Identify which cell holds the provided text, then report its [X, Y] central coordinate. 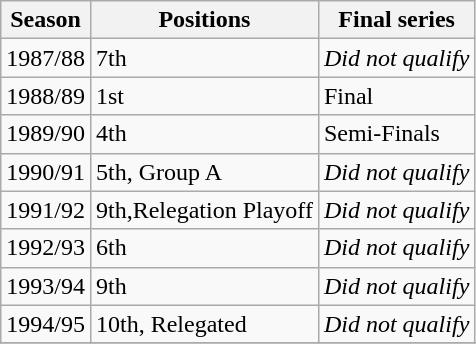
Positions [204, 20]
9th,Relegation Playoff [204, 210]
1988/89 [46, 96]
5th, Group A [204, 172]
1st [204, 96]
Season [46, 20]
7th [204, 58]
Final [396, 96]
1987/88 [46, 58]
9th [204, 286]
Semi-Finals [396, 134]
6th [204, 248]
4th [204, 134]
1990/91 [46, 172]
10th, Relegated [204, 324]
1993/94 [46, 286]
1991/92 [46, 210]
1994/95 [46, 324]
1992/93 [46, 248]
Final series [396, 20]
1989/90 [46, 134]
